From the cell containing the given text, extract its center point as (x, y) coordinate. 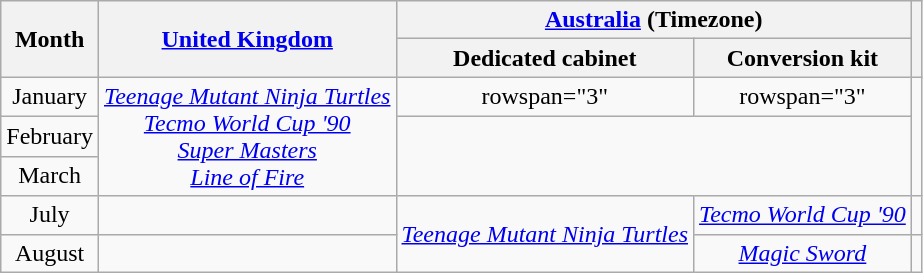
January (50, 97)
United Kingdom (247, 39)
July (50, 215)
Magic Sword (803, 253)
Teenage Mutant Ninja Turtles Tecmo World Cup '90 Super Masters Line of Fire (247, 136)
February (50, 137)
March (50, 176)
Conversion kit (803, 58)
Australia (Timezone) (654, 20)
August (50, 253)
Dedicated cabinet (545, 58)
Tecmo World Cup '90 (803, 215)
Month (50, 39)
Teenage Mutant Ninja Turtles (545, 234)
